Detect which cell encompasses the target text, then output its [X, Y] center coordinate. 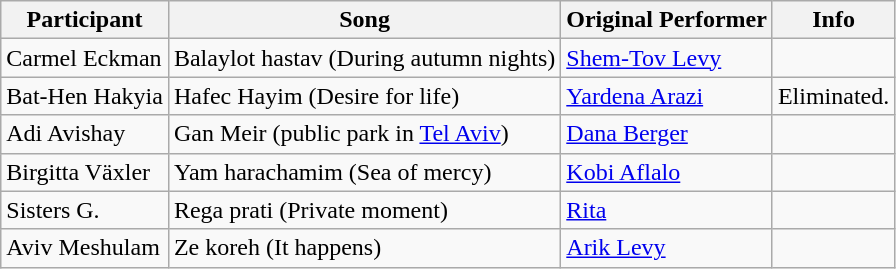
Sisters G. [85, 210]
Yam harachamim (Sea of mercy) [364, 172]
Birgitta Växler [85, 172]
Ze koreh (It happens) [364, 248]
Gan Meir (public park in Tel Aviv) [364, 134]
Balaylot hastav (During autumn nights) [364, 58]
Carmel Eckman [85, 58]
Participant [85, 20]
Rega prati (Private moment) [364, 210]
Dana Berger [667, 134]
Yardena Arazi [667, 96]
Kobi Aflalo [667, 172]
Hafec Hayim (Desire for life) [364, 96]
Original Performer [667, 20]
Aviv Meshulam [85, 248]
Bat-Hen Hakyia [85, 96]
Eliminated. [833, 96]
Adi Avishay [85, 134]
Shem-Tov Levy [667, 58]
Info [833, 20]
Arik Levy [667, 248]
Rita [667, 210]
Song [364, 20]
